Detect which cell encompasses the target text, then output its (x, y) center coordinate. 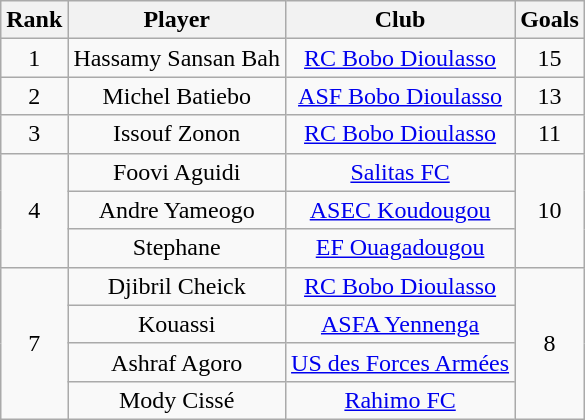
7 (34, 343)
Player (177, 20)
Rahimo FC (400, 400)
Stephane (177, 248)
US des Forces Armées (400, 362)
Goals (550, 20)
ASF Bobo Dioulasso (400, 96)
Foovi Aguidi (177, 172)
Rank (34, 20)
10 (550, 210)
4 (34, 210)
1 (34, 58)
Djibril Cheick (177, 286)
Andre Yameogo (177, 210)
Michel Batiebo (177, 96)
Salitas FC (400, 172)
Ashraf Agoro (177, 362)
Kouassi (177, 324)
8 (550, 343)
ASFA Yennenga (400, 324)
Hassamy Sansan Bah (177, 58)
ASEC Koudougou (400, 210)
11 (550, 134)
EF Ouagadougou (400, 248)
2 (34, 96)
Issouf Zonon (177, 134)
Club (400, 20)
13 (550, 96)
3 (34, 134)
Mody Cissé (177, 400)
15 (550, 58)
